Identify which cell holds the provided text, then report its (X, Y) central coordinate. 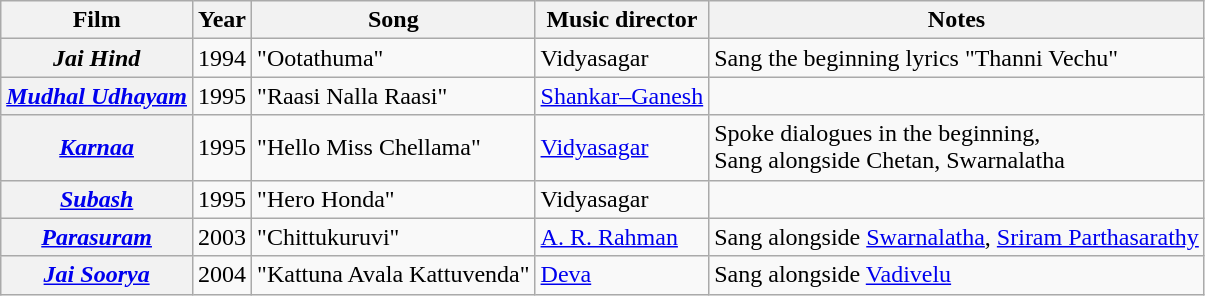
Music director (622, 20)
Mudhal Udhayam (97, 96)
Sang the beginning lyrics "Thanni Vechu" (957, 58)
"Kattuna Avala Kattuvenda" (394, 275)
Sang alongside Vadivelu (957, 275)
"Hello Miss Chellama" (394, 148)
Jai Hind (97, 58)
2003 (222, 237)
Song (394, 20)
2004 (222, 275)
Deva (622, 275)
"Chittukuruvi" (394, 237)
Sang alongside Swarnalatha, Sriram Parthasarathy (957, 237)
"Raasi Nalla Raasi" (394, 96)
Year (222, 20)
Parasuram (97, 237)
1994 (222, 58)
Film (97, 20)
Spoke dialogues in the beginning,Sang alongside Chetan, Swarnalatha (957, 148)
Notes (957, 20)
"Hero Honda" (394, 199)
Subash (97, 199)
Jai Soorya (97, 275)
Karnaa (97, 148)
"Ootathuma" (394, 58)
Shankar–Ganesh (622, 96)
A. R. Rahman (622, 237)
